Find where the given text appears and provide that cell's center as [x, y] coordinate. 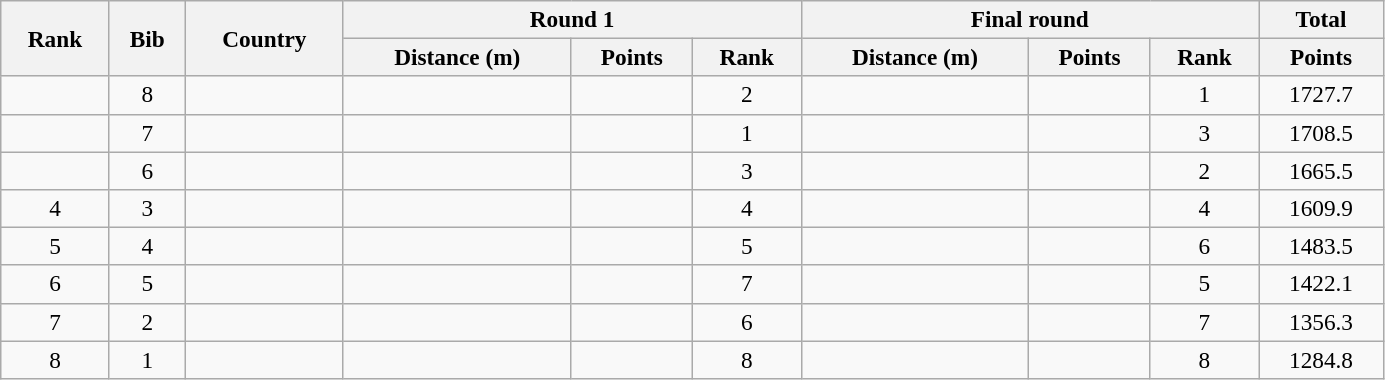
Total [1322, 19]
Bib [147, 38]
1727.7 [1322, 95]
1708.5 [1322, 133]
1609.9 [1322, 208]
1284.8 [1322, 359]
1483.5 [1322, 246]
Round 1 [572, 19]
Final round [1030, 19]
Country [264, 38]
1665.5 [1322, 170]
1422.1 [1322, 284]
1356.3 [1322, 322]
